Detect which cell encompasses the target text, then output its [x, y] center coordinate. 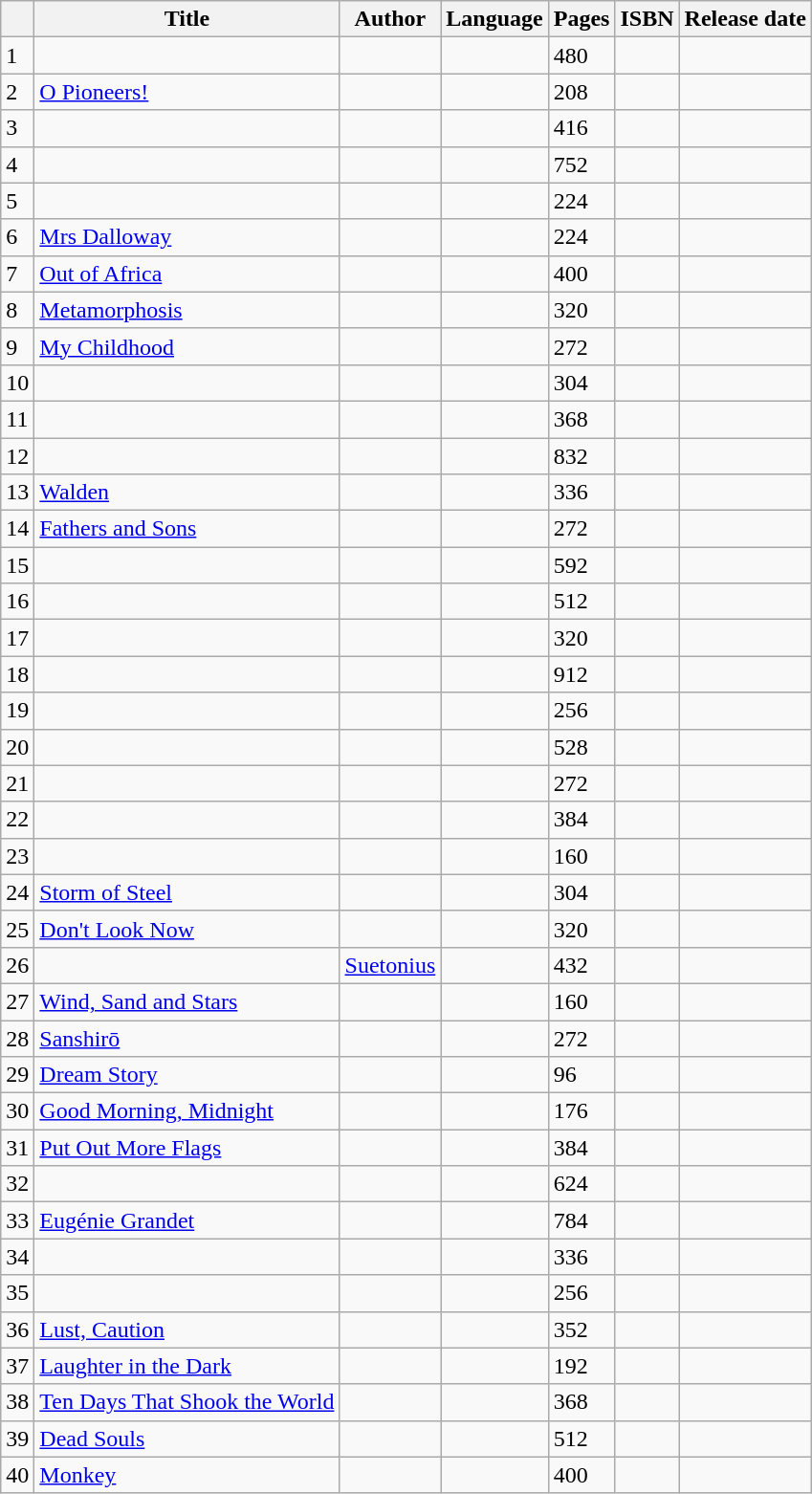
Lust, Caution [187, 1329]
34 [17, 1257]
8 [17, 310]
Put Out More Flags [187, 1148]
Don't Look Now [187, 929]
21 [17, 783]
11 [17, 419]
624 [582, 1184]
3 [17, 128]
13 [17, 493]
29 [17, 1075]
912 [582, 674]
15 [17, 565]
Dream Story [187, 1075]
7 [17, 274]
30 [17, 1111]
208 [582, 92]
Title [187, 19]
Fathers and Sons [187, 529]
18 [17, 674]
Ten Days That Shook the World [187, 1402]
Monkey [187, 1475]
10 [17, 383]
Laughter in the Dark [187, 1366]
Sanshirō [187, 1038]
ISBN [647, 19]
Good Morning, Midnight [187, 1111]
Out of Africa [187, 274]
752 [582, 165]
192 [582, 1366]
2 [17, 92]
26 [17, 965]
9 [17, 346]
416 [582, 128]
28 [17, 1038]
784 [582, 1220]
37 [17, 1366]
Metamorphosis [187, 310]
592 [582, 565]
6 [17, 237]
27 [17, 1001]
432 [582, 965]
Dead Souls [187, 1439]
36 [17, 1329]
Storm of Steel [187, 892]
Release date [745, 19]
31 [17, 1148]
25 [17, 929]
Eugénie Grandet [187, 1220]
Pages [582, 19]
Suetonius [390, 965]
352 [582, 1329]
14 [17, 529]
12 [17, 456]
35 [17, 1293]
17 [17, 638]
My Childhood [187, 346]
20 [17, 747]
23 [17, 856]
5 [17, 201]
19 [17, 711]
Language [494, 19]
Mrs Dalloway [187, 237]
32 [17, 1184]
39 [17, 1439]
528 [582, 747]
Author [390, 19]
Walden [187, 493]
24 [17, 892]
38 [17, 1402]
480 [582, 55]
22 [17, 820]
16 [17, 602]
4 [17, 165]
O Pioneers! [187, 92]
832 [582, 456]
96 [582, 1075]
Wind, Sand and Stars [187, 1001]
1 [17, 55]
33 [17, 1220]
40 [17, 1475]
176 [582, 1111]
